From the cell containing the given text, extract its center point as [x, y] coordinate. 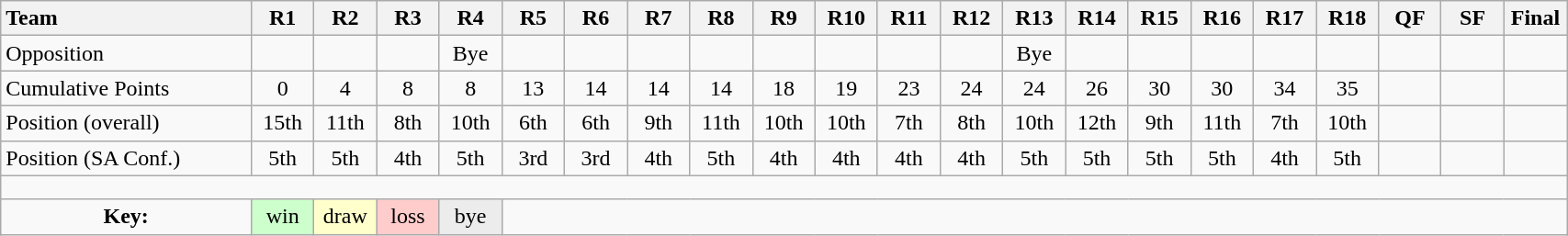
23 [908, 88]
draw [345, 217]
R16 [1222, 18]
QF [1410, 18]
19 [846, 88]
R11 [908, 18]
Key: [127, 217]
Team [127, 18]
18 [784, 88]
loss [408, 217]
15th [283, 123]
R5 [533, 18]
bye [470, 217]
R3 [408, 18]
R2 [345, 18]
R8 [721, 18]
R9 [784, 18]
0 [283, 88]
26 [1097, 88]
12th [1097, 123]
Final [1535, 18]
13 [533, 88]
35 [1348, 88]
R10 [846, 18]
34 [1284, 88]
Opposition [127, 53]
4 [345, 88]
R1 [283, 18]
Position (overall) [127, 123]
SF [1472, 18]
R4 [470, 18]
R14 [1097, 18]
Cumulative Points [127, 88]
R12 [972, 18]
Position (SA Conf.) [127, 158]
R13 [1034, 18]
R15 [1159, 18]
R18 [1348, 18]
R7 [659, 18]
R6 [595, 18]
win [283, 217]
R17 [1284, 18]
